Scan for the cell matching the given text and deliver its [X, Y] coordinate at center. 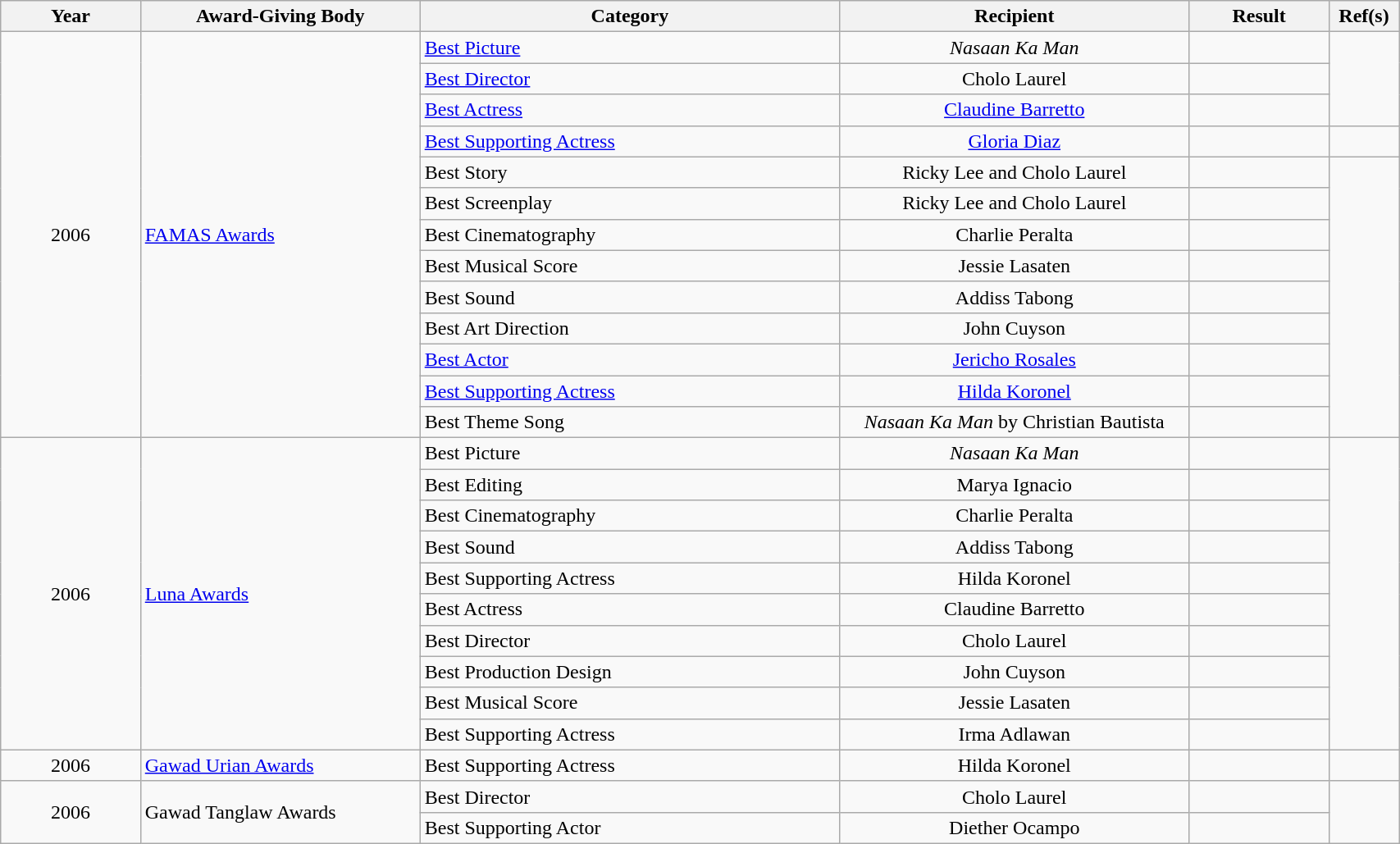
Award-Giving Body [280, 16]
Diether Ocampo [1015, 828]
Gawad Tanglaw Awards [280, 812]
Nasaan Ka Man by Christian Bautista [1015, 422]
Year [71, 16]
Marya Ignacio [1015, 485]
Recipient [1015, 16]
Best Art Direction [630, 328]
Ref(s) [1363, 16]
FAMAS Awards [280, 235]
Best Actor [630, 359]
Best Supporting Actor [630, 828]
Best Story [630, 172]
Best Theme Song [630, 422]
Luna Awards [280, 594]
Category [630, 16]
Best Production Design [630, 672]
Result [1259, 16]
Jericho Rosales [1015, 359]
Irma Adlawan [1015, 734]
Best Screenplay [630, 203]
Best Editing [630, 485]
Gloria Diaz [1015, 141]
Gawad Urian Awards [280, 765]
